Detect which cell encompasses the target text, then output its (x, y) center coordinate. 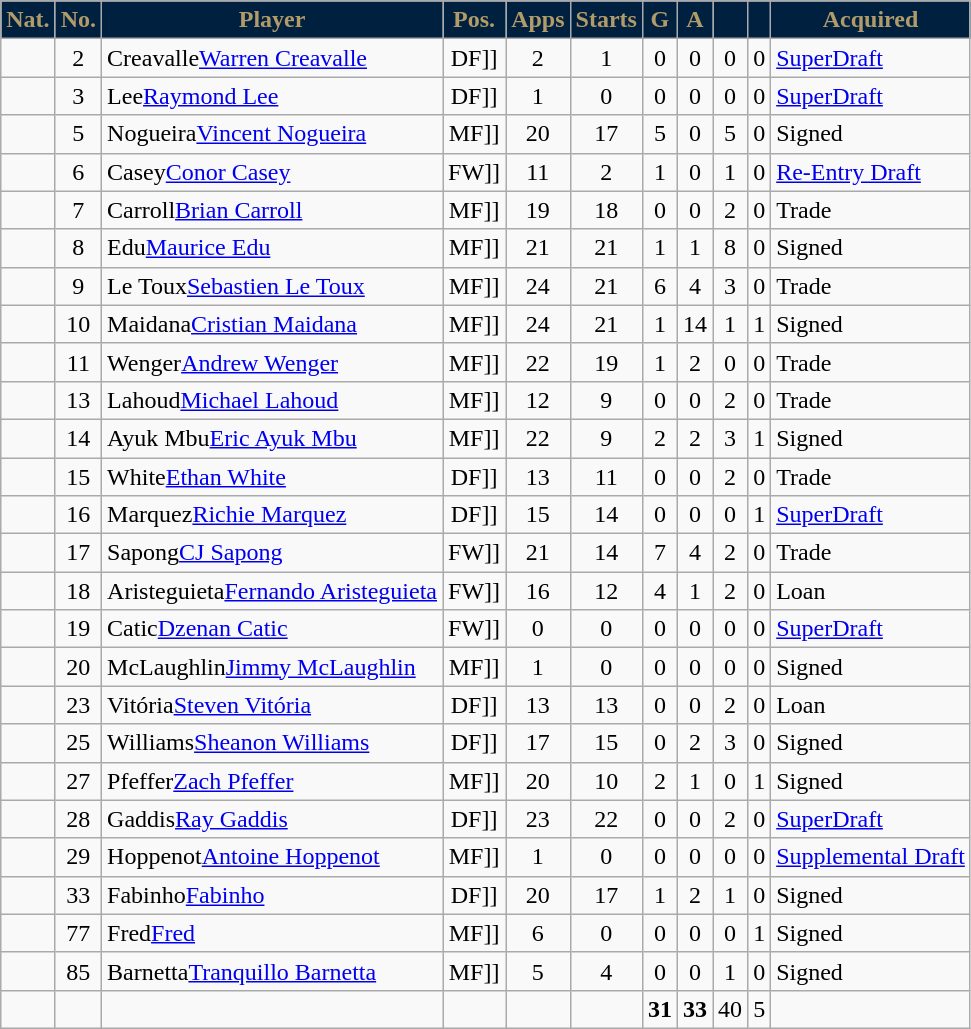
Acquired (871, 20)
Supplemental Draft (871, 857)
HoppenotAntoine Hoppenot (272, 857)
CreavalleWarren Creavalle (272, 58)
GaddisRay Gaddis (272, 819)
77 (78, 933)
BarnettaTranquillo Barnetta (272, 971)
FredFred (272, 933)
40 (730, 1009)
Re-Entry Draft (871, 172)
Nat. (28, 20)
25 (78, 743)
Apps (538, 20)
EduMaurice Edu (272, 248)
SapongCJ Sapong (272, 553)
A (694, 20)
MarquezRichie Marquez (272, 515)
WengerAndrew Wenger (272, 362)
29 (78, 857)
McLaughlinJimmy McLaughlin (272, 667)
MaidanaCristian Maidana (272, 324)
85 (78, 971)
CaseyConor Casey (272, 172)
31 (660, 1009)
FabinhoFabinho (272, 895)
No. (78, 20)
Le TouxSebastien Le Toux (272, 286)
WhiteEthan White (272, 477)
AristeguietaFernando Aristeguieta (272, 591)
WilliamsSheanon Williams (272, 743)
Player (272, 20)
27 (78, 781)
CaticDzenan Catic (272, 629)
G (660, 20)
Ayuk MbuEric Ayuk Mbu (272, 438)
Starts (606, 20)
VitóriaSteven Vitória (272, 705)
Pos. (474, 20)
NogueiraVincent Nogueira (272, 134)
LeeRaymond Lee (272, 96)
CarrollBrian Carroll (272, 210)
28 (78, 819)
PfefferZach Pfeffer (272, 781)
LahoudMichael Lahoud (272, 400)
